Scan for the cell matching the given text and deliver its [x, y] coordinate at center. 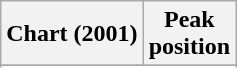
Chart (2001) [72, 34]
Peakposition [189, 34]
